Search for the cell housing the specified text and yield its [x, y] center coordinate. 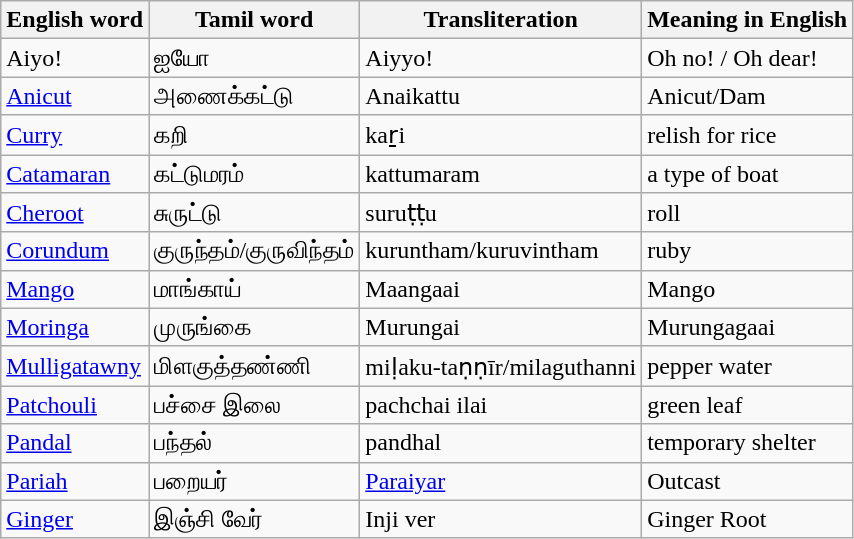
Aiyyo! [501, 58]
அணைக்கட்டு [254, 96]
Outcast [748, 481]
kuruntham/kuruvintham [501, 251]
Maangaai [501, 289]
Corundum [75, 251]
முருங்கை [254, 327]
ஐயோ [254, 58]
Catamaran [75, 173]
Cheroot [75, 213]
a type of boat [748, 173]
roll [748, 213]
English word [75, 20]
பச்சை இலை [254, 405]
Mulligatawny [75, 366]
kaṟi [501, 135]
Ginger [75, 519]
இஞ்சி வேர் [254, 519]
Pariah [75, 481]
Transliteration [501, 20]
Anicut/Dam [748, 96]
மிளகுத்தண்ணி [254, 366]
suruṭṭu [501, 213]
பந்தல் [254, 443]
Tamil word [254, 20]
குருந்தம்/குருவிந்தம் [254, 251]
temporary shelter [748, 443]
green leaf [748, 405]
Anaikattu [501, 96]
Meaning in English [748, 20]
Murungai [501, 327]
கறி [254, 135]
பறையர் [254, 481]
Paraiyar [501, 481]
Curry [75, 135]
Inji ver [501, 519]
Ginger Root [748, 519]
Murungagaai [748, 327]
Aiyo! [75, 58]
Pandal [75, 443]
கட்டுமரம் [254, 173]
Moringa [75, 327]
miḷaku-taṇṇīr/milaguthanni [501, 366]
relish for rice [748, 135]
Anicut [75, 96]
kattumaram [501, 173]
மாங்காய் [254, 289]
pepper water [748, 366]
pachchai ilai [501, 405]
சுருட்டு [254, 213]
ruby [748, 251]
Patchouli [75, 405]
pandhal [501, 443]
Oh no! / Oh dear! [748, 58]
